Return [x, y] of the center of cell containing provided text 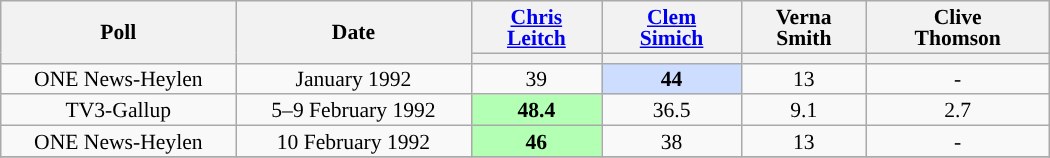
VernaSmith [804, 27]
ChrisLeitch [536, 27]
Date [354, 32]
39 [536, 78]
Clem Simich [672, 27]
5–9 February 1992 [354, 110]
10 February 1992 [354, 142]
9.1 [804, 110]
Poll [118, 32]
38 [672, 142]
48.4 [536, 110]
2.7 [958, 110]
44 [672, 78]
36.5 [672, 110]
TV3-Gallup [118, 110]
January 1992 [354, 78]
46 [536, 142]
CliveThomson [958, 27]
